Capture the cell that displays the provided text and extract its [x, y] central coordinate. 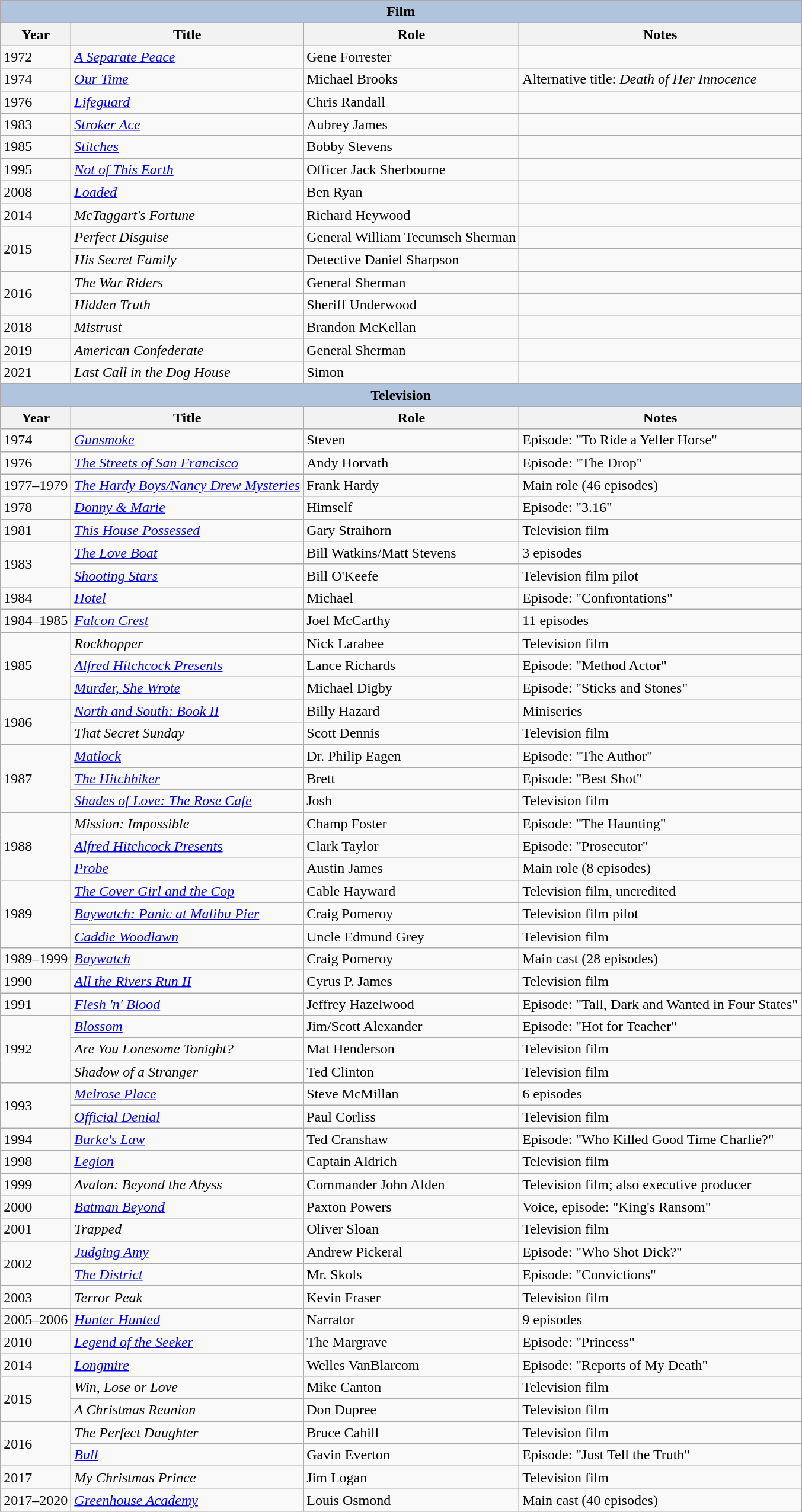
2005–2006 [36, 1319]
Bull [187, 1455]
2017 [36, 1478]
1989 [36, 914]
11 episodes [660, 620]
Episode: "Who Shot Dick?" [660, 1252]
Nick Larabee [411, 643]
Himself [411, 508]
Gunsmoke [187, 440]
Bobby Stevens [411, 147]
Austin James [411, 869]
1977–1979 [36, 485]
Steve McMillan [411, 1094]
Frank Hardy [411, 485]
1993 [36, 1106]
Richard Heywood [411, 214]
Legend of the Seeker [187, 1342]
Shades of Love: The Rose Cafe [187, 801]
Stitches [187, 147]
1991 [36, 1004]
Jim Logan [411, 1478]
Avalon: Beyond the Abyss [187, 1184]
Episode: "Reports of My Death" [660, 1364]
Flesh 'n' Blood [187, 1004]
Episode: "Just Tell the Truth" [660, 1455]
My Christmas Prince [187, 1478]
Gene Forrester [411, 57]
Commander John Alden [411, 1184]
Murder, She Wrote [187, 688]
Film [401, 12]
2017–2020 [36, 1500]
Josh [411, 801]
Paxton Powers [411, 1207]
Main cast (40 episodes) [660, 1500]
Joel McCarthy [411, 620]
Falcon Crest [187, 620]
Episode: "Prosecutor" [660, 846]
Oliver Sloan [411, 1229]
Mat Henderson [411, 1049]
Louis Osmond [411, 1500]
Welles VanBlarcom [411, 1364]
3 episodes [660, 553]
Uncle Edmund Grey [411, 936]
Michael Digby [411, 688]
2003 [36, 1297]
Official Denial [187, 1117]
American Confederate [187, 350]
Jim/Scott Alexander [411, 1027]
Chris Randall [411, 102]
1990 [36, 981]
1994 [36, 1139]
Gavin Everton [411, 1455]
Don Dupree [411, 1410]
Episode: "Princess" [660, 1342]
2002 [36, 1263]
The Hitchhiker [187, 779]
2001 [36, 1229]
Brandon McKellan [411, 328]
Batman Beyond [187, 1207]
Scott Dennis [411, 733]
1995 [36, 169]
Main cast (28 episodes) [660, 959]
Last Call in the Dog House [187, 373]
The Hardy Boys/Nancy Drew Mysteries [187, 485]
Win, Lose or Love [187, 1388]
General William Tecumseh Sherman [411, 237]
Judging Amy [187, 1252]
Baywatch [187, 959]
This House Possessed [187, 530]
Blossom [187, 1027]
1992 [36, 1049]
2000 [36, 1207]
Michael Brooks [411, 79]
Bill O'Keefe [411, 575]
Dr. Philip Eagen [411, 756]
Perfect Disguise [187, 237]
Ted Cranshaw [411, 1139]
2018 [36, 328]
Captain Aldrich [411, 1162]
Cyrus P. James [411, 981]
Legion [187, 1162]
Shadow of a Stranger [187, 1072]
Television film, uncredited [660, 891]
Cable Hayward [411, 891]
Main role (8 episodes) [660, 869]
Stroker Ace [187, 124]
Hidden Truth [187, 305]
Andy Horvath [411, 463]
Paul Corliss [411, 1117]
Officer Jack Sherbourne [411, 169]
The Perfect Daughter [187, 1433]
Episode: "Tall, Dark and Wanted in Four States" [660, 1004]
Baywatch: Panic at Malibu Pier [187, 914]
Episode: "To Ride a Yeller Horse" [660, 440]
Detective Daniel Sharpson [411, 260]
Donny & Marie [187, 508]
Burke's Law [187, 1139]
2008 [36, 192]
Lifeguard [187, 102]
Greenhouse Academy [187, 1500]
1978 [36, 508]
Shooting Stars [187, 575]
Television [401, 395]
The War Riders [187, 283]
1986 [36, 722]
1972 [36, 57]
Steven [411, 440]
2019 [36, 350]
A Separate Peace [187, 57]
Kevin Fraser [411, 1297]
Gary Straihorn [411, 530]
Bruce Cahill [411, 1433]
All the Rivers Run II [187, 981]
Episode: "Confrontations" [660, 598]
Sheriff Underwood [411, 305]
Episode: "The Author" [660, 756]
Probe [187, 869]
Episode: "Who Killed Good Time Charlie?" [660, 1139]
A Christmas Reunion [187, 1410]
Episode: "Sticks and Stones" [660, 688]
Brett [411, 779]
Voice, episode: "King's Ransom" [660, 1207]
2021 [36, 373]
Main role (46 episodes) [660, 485]
Mr. Skols [411, 1274]
1998 [36, 1162]
Champ Foster [411, 824]
McTaggart's Fortune [187, 214]
9 episodes [660, 1319]
1989–1999 [36, 959]
The Cover Girl and the Cop [187, 891]
Episode: "The Drop" [660, 463]
1988 [36, 846]
Terror Peak [187, 1297]
Trapped [187, 1229]
Melrose Place [187, 1094]
Narrator [411, 1319]
Matlock [187, 756]
Episode: "Hot for Teacher" [660, 1027]
Episode: "The Haunting" [660, 824]
Simon [411, 373]
Andrew Pickeral [411, 1252]
Ben Ryan [411, 192]
6 episodes [660, 1094]
Lance Richards [411, 666]
Episode: "Convictions" [660, 1274]
1999 [36, 1184]
Mission: Impossible [187, 824]
Hunter Hunted [187, 1319]
That Secret Sunday [187, 733]
Television film; also executive producer [660, 1184]
Michael [411, 598]
Our Time [187, 79]
2010 [36, 1342]
Episode: "Best Shot" [660, 779]
Episode: "Method Actor" [660, 666]
The Streets of San Francisco [187, 463]
Hotel [187, 598]
The Love Boat [187, 553]
His Secret Family [187, 260]
Alternative title: Death of Her Innocence [660, 79]
Not of This Earth [187, 169]
Mistrust [187, 328]
Loaded [187, 192]
1984 [36, 598]
The Margrave [411, 1342]
Ted Clinton [411, 1072]
1987 [36, 779]
Mike Canton [411, 1388]
Miniseries [660, 711]
Billy Hazard [411, 711]
Are You Lonesome Tonight? [187, 1049]
1984–1985 [36, 620]
Rockhopper [187, 643]
Bill Watkins/Matt Stevens [411, 553]
Aubrey James [411, 124]
Clark Taylor [411, 846]
1981 [36, 530]
North and South: Book II [187, 711]
The District [187, 1274]
Episode: "3.16" [660, 508]
Longmire [187, 1364]
Caddie Woodlawn [187, 936]
Jeffrey Hazelwood [411, 1004]
